Determine the [x, y] coordinate at the center of the cell enclosing the given text.  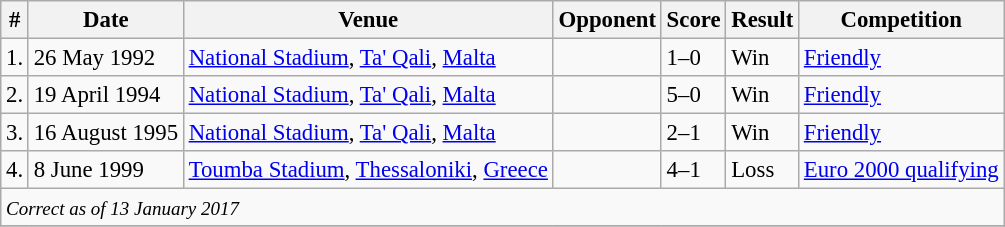
4–1 [694, 170]
1. [15, 58]
Opponent [607, 20]
19 April 1994 [106, 95]
Result [762, 20]
1–0 [694, 58]
26 May 1992 [106, 58]
16 August 1995 [106, 133]
# [15, 20]
Competition [902, 20]
3. [15, 133]
Venue [368, 20]
8 June 1999 [106, 170]
2. [15, 95]
Euro 2000 qualifying [902, 170]
5–0 [694, 95]
Correct as of 13 January 2017 [502, 208]
2–1 [694, 133]
Loss [762, 170]
Score [694, 20]
4. [15, 170]
Toumba Stadium, Thessaloniki, Greece [368, 170]
Date [106, 20]
